From the cell containing the given text, extract its center point as [x, y] coordinate. 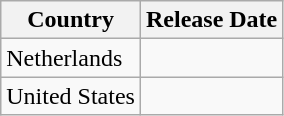
Netherlands [71, 58]
Country [71, 20]
Release Date [211, 20]
United States [71, 96]
